Provide the [x, y] coordinate of the cell's center where the given text is located.  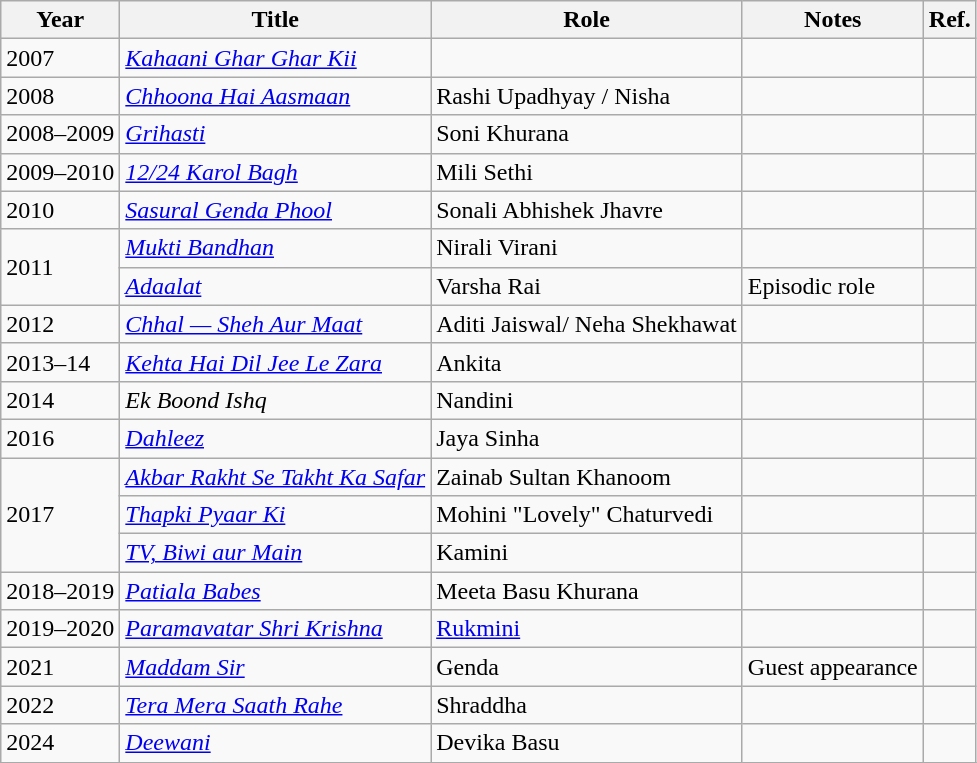
Patiala Babes [276, 591]
Zainab Sultan Khanoom [587, 477]
Notes [832, 20]
2024 [60, 743]
Ref. [950, 20]
2014 [60, 400]
2017 [60, 515]
Soni Khurana [587, 134]
Sasural Genda Phool [276, 210]
Meeta Basu Khurana [587, 591]
2008–2009 [60, 134]
2010 [60, 210]
2022 [60, 705]
Genda [587, 667]
Adaalat [276, 286]
Ankita [587, 362]
Mukti Bandhan [276, 248]
2008 [60, 96]
Tera Mera Saath Rahe [276, 705]
2021 [60, 667]
Akbar Rakht Se Takht Ka Safar [276, 477]
Role [587, 20]
Kahaani Ghar Ghar Kii [276, 58]
Paramavatar Shri Krishna [276, 629]
Thapki Pyaar Ki [276, 515]
Devika Basu [587, 743]
Mili Sethi [587, 172]
2012 [60, 324]
Rashi Upadhyay / Nisha [587, 96]
Dahleez [276, 438]
2019–2020 [60, 629]
2007 [60, 58]
2018–2019 [60, 591]
Episodic role [832, 286]
Nirali Virani [587, 248]
Jaya Sinha [587, 438]
Mohini "Lovely" Chaturvedi [587, 515]
Ek Boond Ishq [276, 400]
2016 [60, 438]
Rukmini [587, 629]
2011 [60, 267]
Nandini [587, 400]
Kehta Hai Dil Jee Le Zara [276, 362]
Deewani [276, 743]
Kamini [587, 553]
Guest appearance [832, 667]
Aditi Jaiswal/ Neha Shekhawat [587, 324]
Chhal — Sheh Aur Maat [276, 324]
Grihasti [276, 134]
Varsha Rai [587, 286]
2013–14 [60, 362]
TV, Biwi aur Main [276, 553]
Year [60, 20]
Sonali Abhishek Jhavre [587, 210]
2009–2010 [60, 172]
Maddam Sir [276, 667]
Shraddha [587, 705]
Title [276, 20]
Chhoona Hai Aasmaan [276, 96]
12/24 Karol Bagh [276, 172]
